From the cell containing the given text, extract its center point as [X, Y] coordinate. 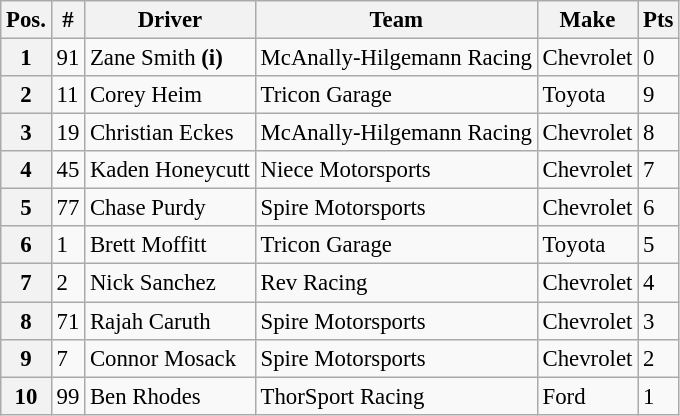
Driver [170, 20]
Connor Mosack [170, 358]
10 [26, 396]
Rajah Caruth [170, 321]
Zane Smith (i) [170, 58]
Rev Racing [396, 283]
# [68, 20]
77 [68, 208]
91 [68, 58]
Niece Motorsports [396, 170]
Kaden Honeycutt [170, 170]
19 [68, 133]
Christian Eckes [170, 133]
Brett Moffitt [170, 245]
11 [68, 95]
Ben Rhodes [170, 396]
Nick Sanchez [170, 283]
0 [658, 58]
45 [68, 170]
Make [587, 20]
ThorSport Racing [396, 396]
Ford [587, 396]
Corey Heim [170, 95]
Team [396, 20]
Chase Purdy [170, 208]
Pos. [26, 20]
71 [68, 321]
Pts [658, 20]
99 [68, 396]
